Locate the cell with the specified text and output its (X, Y) center coordinate. 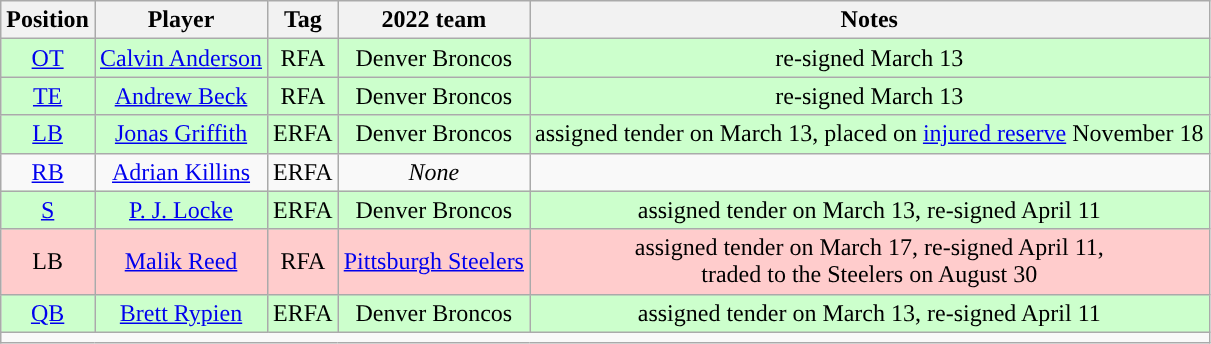
Adrian Killins (180, 172)
assigned tender on March 17, re-signed April 11,traded to the Steelers on August 30 (870, 262)
Player (180, 20)
Brett Rypien (180, 313)
Malik Reed (180, 262)
Pittsburgh Steelers (434, 262)
Notes (870, 20)
None (434, 172)
TE (48, 96)
Andrew Beck (180, 96)
assigned tender on March 13, placed on injured reserve November 18 (870, 134)
QB (48, 313)
S (48, 210)
2022 team (434, 20)
Position (48, 20)
P. J. Locke (180, 210)
OT (48, 58)
Calvin Anderson (180, 58)
Jonas Griffith (180, 134)
RB (48, 172)
Tag (304, 20)
